Scan for the cell matching the given text and deliver its (x, y) coordinate at center. 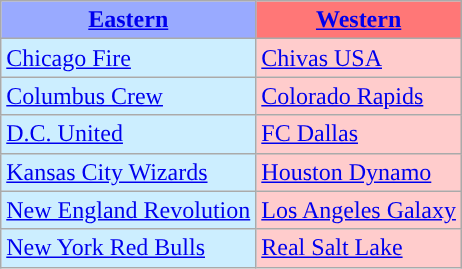
Eastern (128, 20)
D.C. United (128, 134)
Columbus Crew (128, 96)
Los Angeles Galaxy (359, 210)
Chivas USA (359, 58)
Colorado Rapids (359, 96)
Western (359, 20)
Kansas City Wizards (128, 172)
Houston Dynamo (359, 172)
New England Revolution (128, 210)
New York Red Bulls (128, 248)
Chicago Fire (128, 58)
Real Salt Lake (359, 248)
FC Dallas (359, 134)
